For the text-containing cell, return its midpoint in [x, y] coordinate format. 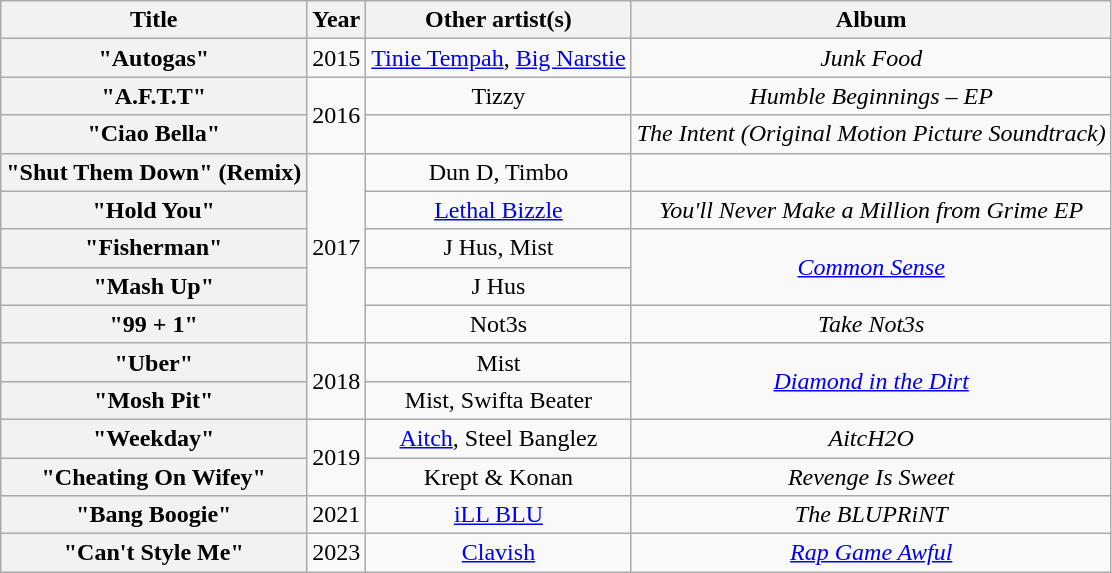
2018 [336, 381]
iLL BLU [498, 515]
"Mash Up" [154, 286]
"Can't Style Me" [154, 553]
"Fisherman" [154, 248]
"Autogas" [154, 58]
Lethal Bizzle [498, 210]
2019 [336, 457]
"Hold You" [154, 210]
2021 [336, 515]
"Uber" [154, 362]
"Bang Boogie" [154, 515]
"Weekday" [154, 438]
Mist, Swifta Beater [498, 400]
"Ciao Bella" [154, 134]
The Intent (Original Motion Picture Soundtrack) [871, 134]
"Shut Them Down" (Remix) [154, 172]
J Hus, Mist [498, 248]
Krept & Konan [498, 477]
Dun D, Timbo [498, 172]
Take Not3s [871, 324]
You'll Never Make a Million from Grime EP [871, 210]
Common Sense [871, 267]
Year [336, 20]
Title [154, 20]
Diamond in the Dirt [871, 381]
Revenge Is Sweet [871, 477]
Tinie Tempah, Big Narstie [498, 58]
"A.F.T.T" [154, 96]
Other artist(s) [498, 20]
Mist [498, 362]
2023 [336, 553]
Humble Beginnings – EP [871, 96]
Aitch, Steel Banglez [498, 438]
"99 + 1" [154, 324]
Rap Game Awful [871, 553]
"Cheating On Wifey" [154, 477]
The BLUPRiNT [871, 515]
Junk Food [871, 58]
Not3s [498, 324]
"Mosh Pit" [154, 400]
2015 [336, 58]
J Hus [498, 286]
AitcH2O [871, 438]
2017 [336, 248]
2016 [336, 115]
Album [871, 20]
Clavish [498, 553]
Tizzy [498, 96]
